Detect which cell encompasses the target text, then output its [X, Y] center coordinate. 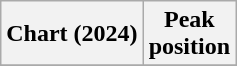
Chart (2024) [72, 34]
Peakposition [189, 34]
